From the cell containing the given text, extract its center point as (X, Y) coordinate. 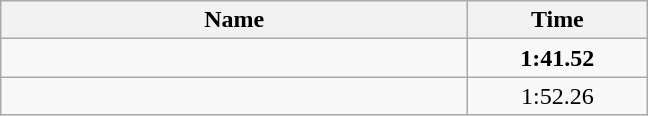
Name (234, 20)
1:52.26 (558, 96)
1:41.52 (558, 58)
Time (558, 20)
